Return (x, y) of the center of cell containing provided text 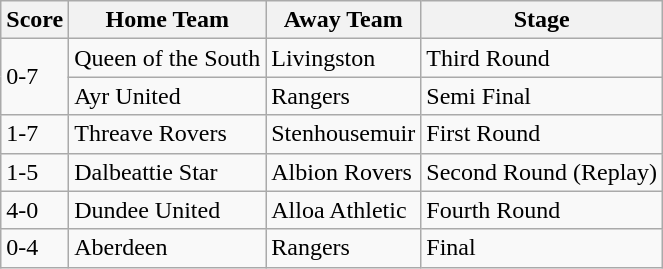
4-0 (35, 210)
Fourth Round (542, 210)
Threave Rovers (168, 134)
Dalbeattie Star (168, 172)
1-5 (35, 172)
1-7 (35, 134)
Semi Final (542, 96)
Third Round (542, 58)
First Round (542, 134)
Second Round (Replay) (542, 172)
Away Team (344, 20)
Queen of the South (168, 58)
Alloa Athletic (344, 210)
Home Team (168, 20)
Aberdeen (168, 248)
Livingston (344, 58)
Ayr United (168, 96)
Stage (542, 20)
Stenhousemuir (344, 134)
Final (542, 248)
0-4 (35, 248)
Albion Rovers (344, 172)
Dundee United (168, 210)
Score (35, 20)
0-7 (35, 77)
